Detect which cell encompasses the target text, then output its [x, y] center coordinate. 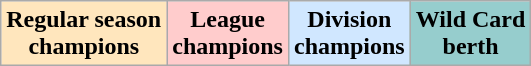
Regular seasonchampions [84, 34]
Wild Cardberth [470, 34]
Divisionchampions [349, 34]
Leaguechampions [228, 34]
